Find where the given text appears and provide that cell's center as [x, y] coordinate. 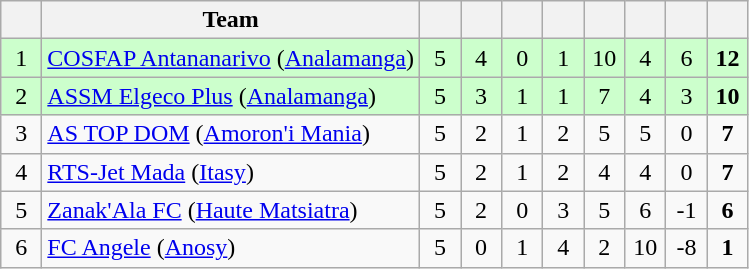
ASSM Elgeco Plus (Analamanga) [231, 96]
FC Angele (Anosy) [231, 248]
12 [728, 58]
RTS-Jet Mada (Itasy) [231, 172]
COSFAP Antananarivo (Analamanga) [231, 58]
Team [231, 20]
Zanak'Ala FC (Haute Matsiatra) [231, 210]
-8 [686, 248]
-1 [686, 210]
AS TOP DOM (Amoron'i Mania) [231, 134]
